Capture the cell that displays the provided text and extract its [X, Y] central coordinate. 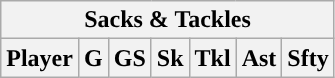
Player [40, 58]
Tkl [212, 58]
Ast [259, 58]
G [93, 58]
Sk [170, 58]
GS [130, 58]
Sfty [308, 58]
Sacks & Tackles [168, 20]
